Detect which cell encompasses the target text, then output its (X, Y) center coordinate. 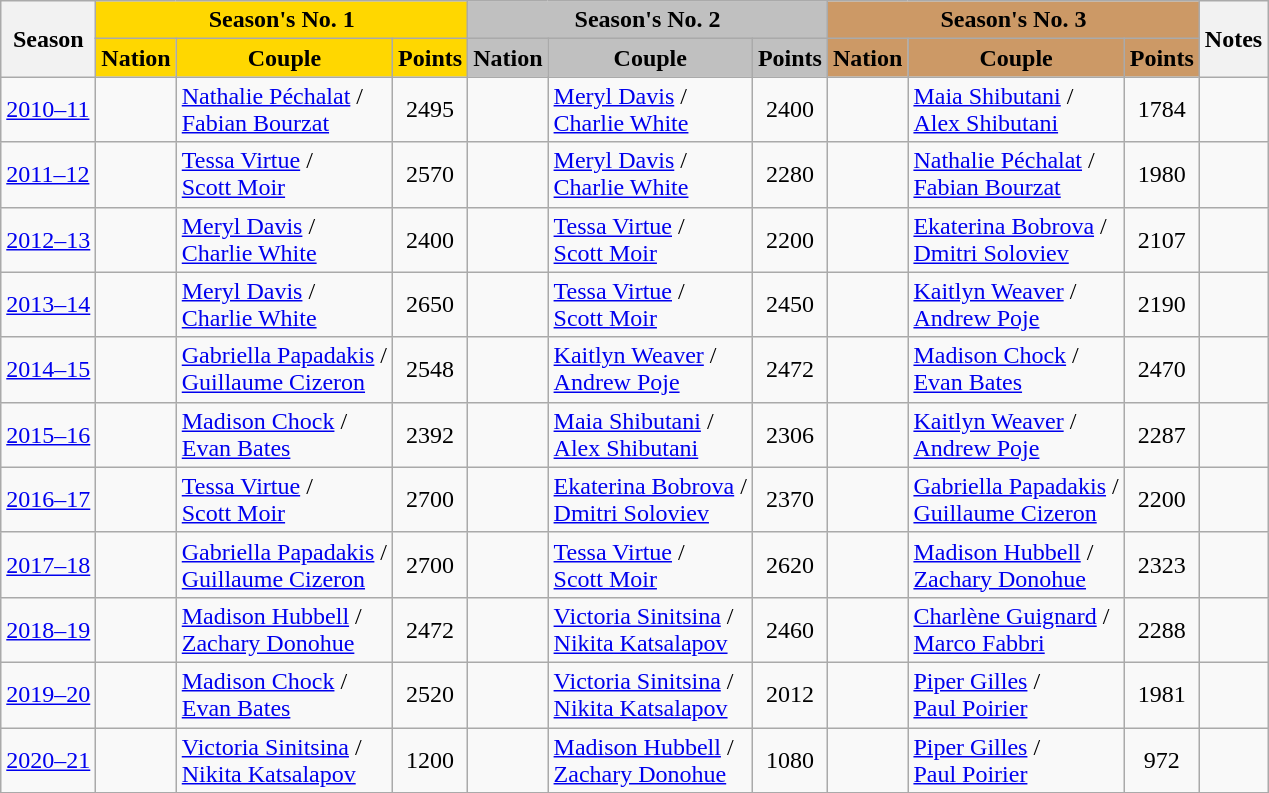
2392 (430, 434)
2620 (790, 564)
2013–14 (48, 304)
Season's No. 2 (648, 20)
2020–21 (48, 760)
2012 (790, 694)
2011–12 (48, 174)
972 (1162, 760)
2370 (790, 500)
2010–11 (48, 110)
1200 (430, 760)
Season (48, 39)
2306 (790, 434)
2019–20 (48, 694)
1981 (1162, 694)
2190 (1162, 304)
2460 (790, 630)
Season's No. 1 (282, 20)
2450 (790, 304)
2570 (430, 174)
2520 (430, 694)
2287 (1162, 434)
2012–13 (48, 240)
2280 (790, 174)
2495 (430, 110)
2017–18 (48, 564)
2548 (430, 370)
2016–17 (48, 500)
2015–16 (48, 434)
Season's No. 3 (1013, 20)
2288 (1162, 630)
Charlène Guignard /Marco Fabbri (1016, 630)
2014–15 (48, 370)
2470 (1162, 370)
2650 (430, 304)
2018–19 (48, 630)
2107 (1162, 240)
1784 (1162, 110)
2323 (1162, 564)
1980 (1162, 174)
Notes (1233, 39)
1080 (790, 760)
